Identify which cell holds the provided text, then report its (X, Y) central coordinate. 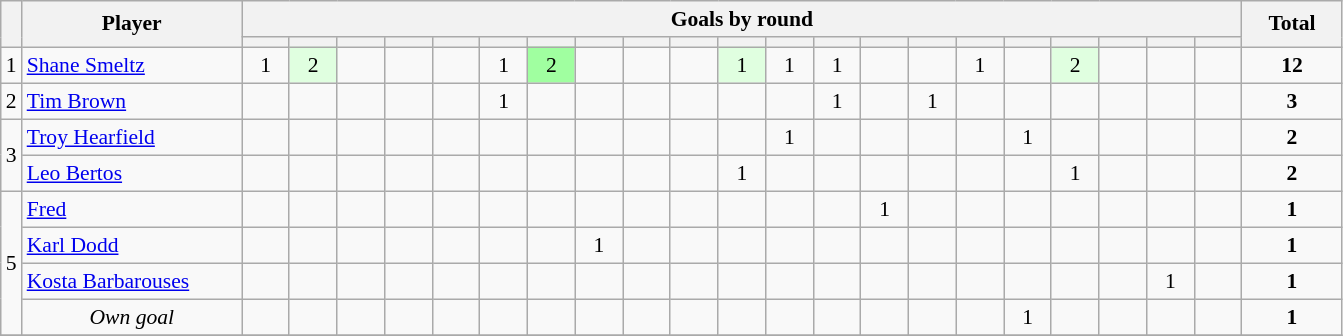
Goals by round (742, 19)
12 (1292, 65)
Leo Bertos (132, 173)
Karl Dodd (132, 245)
5 (12, 263)
Troy Hearfield (132, 137)
Own goal (132, 317)
Tim Brown (132, 101)
Fred (132, 209)
Shane Smeltz (132, 65)
Total (1292, 24)
Kosta Barbarouses (132, 281)
Player (132, 24)
